Pinpoint the cell where the given text exists, returning its (x, y) midpoint coordinate. 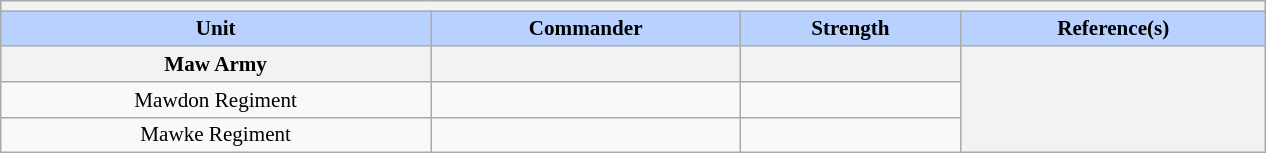
Commander (586, 28)
Reference(s) (1114, 28)
Unit (216, 28)
Maw Army (216, 64)
Mawdon Regiment (216, 100)
Mawke Regiment (216, 134)
Strength (850, 28)
